Extract the (X, Y) coordinate from the center of the cell holding the provided text.  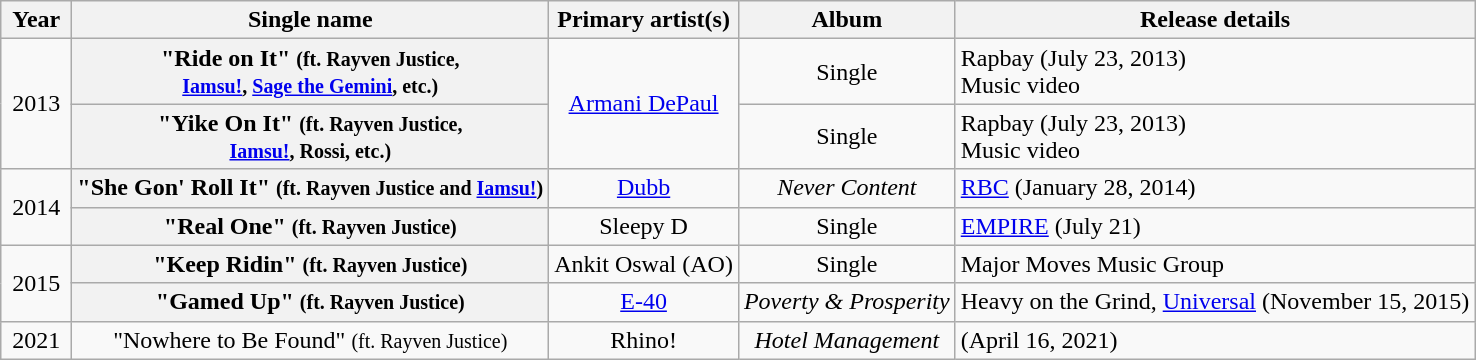
RBC (January 28, 2014) (1215, 188)
E-40 (644, 302)
Primary artist(s) (644, 20)
"Real One" (ft. Rayven Justice) (310, 226)
Ankit Oswal (AO) (644, 264)
2021 (36, 340)
2014 (36, 207)
Heavy on the Grind, Universal (November 15, 2015) (1215, 302)
"Ride on It" (ft. Rayven Justice,Iamsu!, Sage the Gemini, etc.) (310, 72)
"Yike On It" (ft. Rayven Justice,Iamsu!, Rossi, etc.) (310, 136)
Armani DePaul (644, 104)
(April 16, 2021) (1215, 340)
"Gamed Up" (ft. Rayven Justice) (310, 302)
"Keep Ridin" (ft. Rayven Justice) (310, 264)
Album (846, 20)
Never Content (846, 188)
2015 (36, 283)
2013 (36, 104)
"She Gon' Roll It" (ft. Rayven Justice and Iamsu!) (310, 188)
Year (36, 20)
Rhino! (644, 340)
Hotel Management (846, 340)
"Nowhere to Be Found" (ft. Rayven Justice) (310, 340)
Release details (1215, 20)
Dubb (644, 188)
EMPIRE (July 21) (1215, 226)
Major Moves Music Group (1215, 264)
Sleepy D (644, 226)
Poverty & Prosperity (846, 302)
Single name (310, 20)
